Locate the cell with the specified text and output its [X, Y] center coordinate. 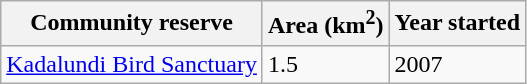
1.5 [326, 64]
Kadalundi Bird Sanctuary [132, 64]
2007 [458, 64]
Year started [458, 24]
Area (km2) [326, 24]
Community reserve [132, 24]
